Capture the cell that displays the provided text and extract its (X, Y) central coordinate. 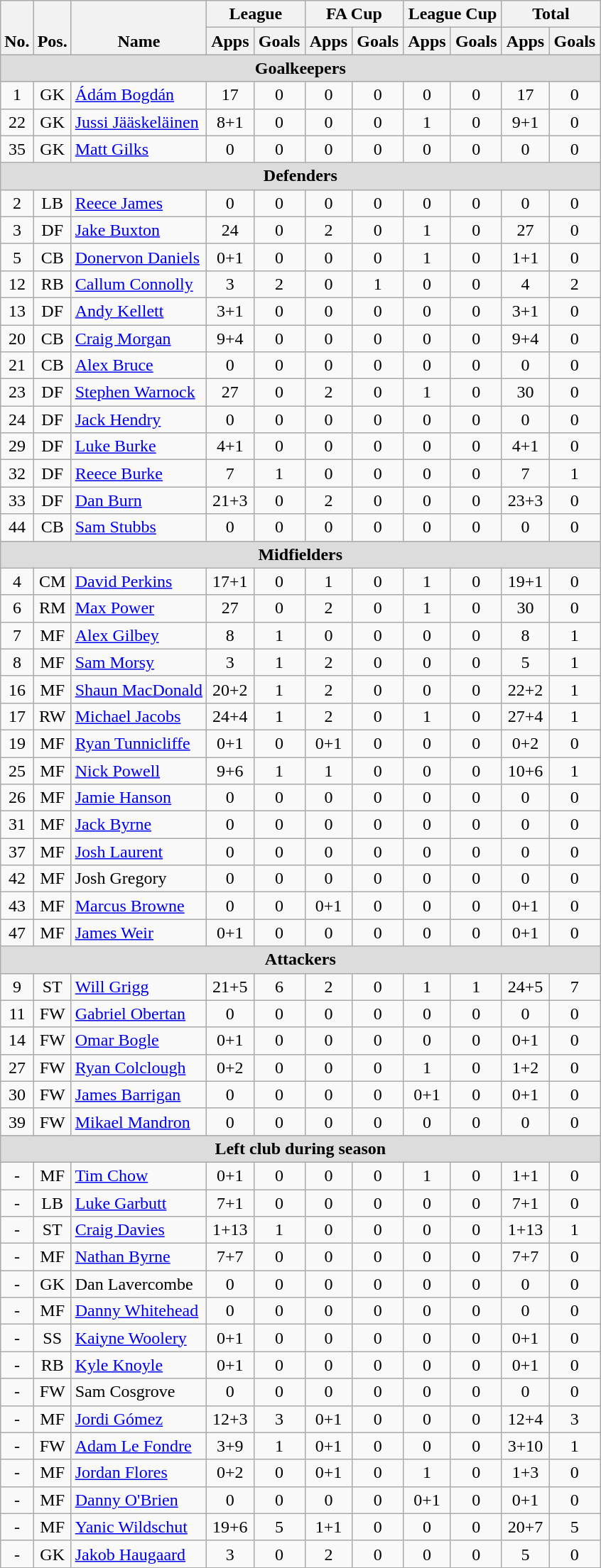
Matt Gilks (139, 149)
Reece James (139, 203)
No. (17, 28)
Danny O'Brien (139, 1500)
Tim Chow (139, 1175)
16 (17, 689)
39 (17, 1122)
CM (53, 581)
Donervon Daniels (139, 257)
Nathan Byrne (139, 1257)
Josh Gregory (139, 879)
1+2 (526, 1068)
Craig Davies (139, 1230)
10+6 (526, 770)
League (256, 14)
Yanic Wildschut (139, 1527)
Callum Connolly (139, 284)
Ryan Colclough (139, 1068)
James Weir (139, 933)
20+7 (526, 1527)
Dan Burn (139, 500)
13 (17, 311)
Pos. (53, 28)
Jordi Gómez (139, 1419)
3+10 (526, 1446)
Max Power (139, 608)
Alex Bruce (139, 366)
RM (53, 608)
27+4 (526, 716)
29 (17, 446)
24+4 (230, 716)
25 (17, 770)
3+9 (230, 1446)
Sam Morsy (139, 662)
22 (17, 122)
43 (17, 906)
12+4 (526, 1419)
Stephen Warnock (139, 393)
Ádám Bogdán (139, 95)
Andy Kellett (139, 311)
Total (551, 14)
Defenders (300, 176)
Dan Lavercombe (139, 1284)
19 (17, 743)
Kyle Knoyle (139, 1365)
Left club during season (300, 1148)
Attackers (300, 960)
26 (17, 798)
Danny Whitehead (139, 1311)
Omar Bogle (139, 1041)
33 (17, 500)
Mikael Mandron (139, 1122)
SS (53, 1338)
Gabriel Obertan (139, 1014)
Luke Garbutt (139, 1203)
Jamie Hanson (139, 798)
22+2 (526, 689)
20+2 (230, 689)
Luke Burke (139, 446)
24+5 (526, 987)
35 (17, 149)
12+3 (230, 1419)
47 (17, 933)
Will Grigg (139, 987)
14 (17, 1041)
9+1 (526, 122)
FA Cup (354, 14)
Sam Cosgrove (139, 1392)
Midfielders (300, 554)
League Cup (453, 14)
Michael Jacobs (139, 716)
Ryan Tunnicliffe (139, 743)
Nick Powell (139, 770)
1+3 (526, 1473)
Shaun MacDonald (139, 689)
19+1 (526, 581)
19+6 (230, 1527)
Marcus Browne (139, 906)
21 (17, 366)
9 (17, 987)
Jake Buxton (139, 230)
21+5 (230, 987)
Name (139, 28)
RW (53, 716)
Alex Gilbey (139, 635)
8+1 (230, 122)
37 (17, 852)
31 (17, 825)
42 (17, 879)
Sam Stubbs (139, 527)
David Perkins (139, 581)
32 (17, 473)
20 (17, 339)
Kaiyne Woolery (139, 1338)
Jordan Flores (139, 1473)
Adam Le Fondre (139, 1446)
11 (17, 1014)
Craig Morgan (139, 339)
Jussi Jääskeläinen (139, 122)
Goalkeepers (300, 68)
James Barrigan (139, 1095)
Jack Hendry (139, 420)
12 (17, 284)
Jakob Haugaard (139, 1554)
Josh Laurent (139, 852)
23 (17, 393)
23+3 (526, 500)
17+1 (230, 581)
Reece Burke (139, 473)
9+6 (230, 770)
Jack Byrne (139, 825)
44 (17, 527)
21+3 (230, 500)
